Scan for the cell matching the given text and deliver its (X, Y) coordinate at center. 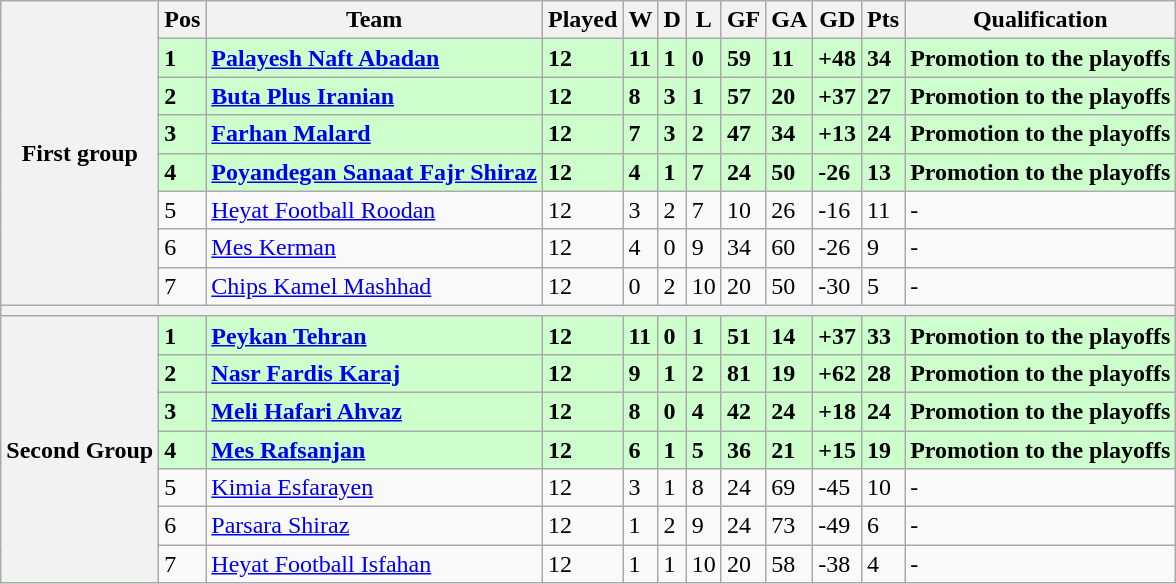
+18 (838, 411)
GF (743, 20)
-45 (838, 488)
81 (743, 373)
Mes Rafsanjan (374, 449)
Parsara Shiraz (374, 526)
GD (838, 20)
-49 (838, 526)
Meli Hafari Ahvaz (374, 411)
Pos (182, 20)
-38 (838, 564)
73 (790, 526)
Kimia Esfarayen (374, 488)
58 (790, 564)
21 (790, 449)
L (704, 20)
36 (743, 449)
+48 (838, 58)
Poyandegan Sanaat Fajr Shiraz (374, 172)
60 (790, 248)
Farhan Malard (374, 134)
13 (884, 172)
69 (790, 488)
59 (743, 58)
14 (790, 335)
Mes Kerman (374, 248)
Team (374, 20)
Heyat Football Roodan (374, 210)
Heyat Football Isfahan (374, 564)
Pts (884, 20)
+62 (838, 373)
33 (884, 335)
-16 (838, 210)
GA (790, 20)
51 (743, 335)
Chips Kamel Mashhad (374, 286)
W (640, 20)
+13 (838, 134)
Buta Plus Iranian (374, 96)
First group (80, 153)
42 (743, 411)
Palayesh Naft Abadan (374, 58)
57 (743, 96)
27 (884, 96)
26 (790, 210)
+15 (838, 449)
28 (884, 373)
47 (743, 134)
Second Group (80, 449)
-30 (838, 286)
Peykan Tehran (374, 335)
Nasr Fardis Karaj (374, 373)
D (672, 20)
Played (582, 20)
Qualification (1040, 20)
